Pinpoint the cell where the given text exists, returning its [x, y] midpoint coordinate. 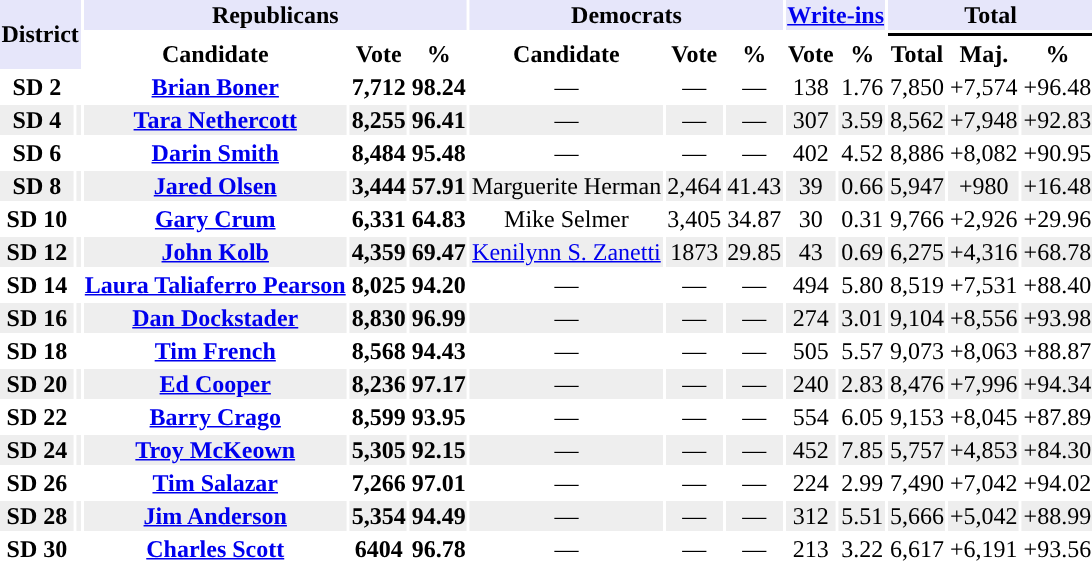
6,331 [378, 219]
7,712 [378, 87]
0.69 [862, 252]
+4,316 [984, 252]
3,444 [378, 186]
SD 28 [37, 516]
SD 22 [37, 417]
5,354 [378, 516]
307 [811, 120]
29.85 [754, 252]
1.76 [862, 87]
43 [811, 252]
SD 8 [37, 186]
Marguerite Herman [566, 186]
554 [811, 417]
SD 18 [37, 351]
57.91 [438, 186]
97.01 [438, 483]
312 [811, 516]
95.48 [438, 153]
39 [811, 186]
5,947 [918, 186]
5,757 [918, 450]
94.20 [438, 285]
8,886 [918, 153]
9,073 [918, 351]
7.85 [862, 450]
Jim Anderson [215, 516]
0.66 [862, 186]
94.49 [438, 516]
2,464 [694, 186]
Troy McKeown [215, 450]
30 [811, 219]
Maj. [984, 54]
John Kolb [215, 252]
1873 [694, 252]
Kenilynn S. Zanetti [566, 252]
+7,574 [984, 87]
9,153 [918, 417]
5,305 [378, 450]
SD 2 [37, 87]
8,236 [378, 384]
Write-ins [836, 15]
64.83 [438, 219]
94.43 [438, 351]
SD 4 [37, 120]
93.95 [438, 417]
34.87 [754, 219]
5.51 [862, 516]
6.05 [862, 417]
274 [811, 318]
+4,853 [984, 450]
494 [811, 285]
3,405 [694, 219]
SD 24 [37, 450]
97.17 [438, 384]
9,104 [918, 318]
+7,996 [984, 384]
2.83 [862, 384]
+2,926 [984, 219]
7,490 [918, 483]
Mike Selmer [566, 219]
SD 26 [37, 483]
5.80 [862, 285]
Republicans [275, 15]
Darin Smith [215, 153]
505 [811, 351]
8,562 [918, 120]
98.24 [438, 87]
4.52 [862, 153]
SD 6 [37, 153]
0.31 [862, 219]
Tim French [215, 351]
+7,948 [984, 120]
Gary Crum [215, 219]
7,850 [918, 87]
8,830 [378, 318]
Brian Boner [215, 87]
8,476 [918, 384]
8,025 [378, 285]
7,266 [378, 483]
402 [811, 153]
+8,556 [984, 318]
3.59 [862, 120]
138 [811, 87]
240 [811, 384]
SD 14 [37, 285]
96.99 [438, 318]
Tim Salazar [215, 483]
69.47 [438, 252]
224 [811, 483]
5,666 [918, 516]
+980 [984, 186]
+8,063 [984, 351]
+8,082 [984, 153]
4,359 [378, 252]
8,255 [378, 120]
452 [811, 450]
92.15 [438, 450]
+7,531 [984, 285]
2.99 [862, 483]
Democrats [626, 15]
+5,042 [984, 516]
6,275 [918, 252]
3.01 [862, 318]
District [40, 34]
8,568 [378, 351]
SD 20 [37, 384]
Laura Taliaferro Pearson [215, 285]
41.43 [754, 186]
+8,045 [984, 417]
Ed Cooper [215, 384]
Total [918, 54]
9,766 [918, 219]
+7,042 [984, 483]
SD 16 [37, 318]
SD 10 [37, 219]
Tara Nethercott [215, 120]
5.57 [862, 351]
Dan Dockstader [215, 318]
96.41 [438, 120]
8,484 [378, 153]
8,519 [918, 285]
SD 12 [37, 252]
8,599 [378, 417]
Jared Olsen [215, 186]
Barry Crago [215, 417]
